Return (x, y) of the center of cell containing provided text 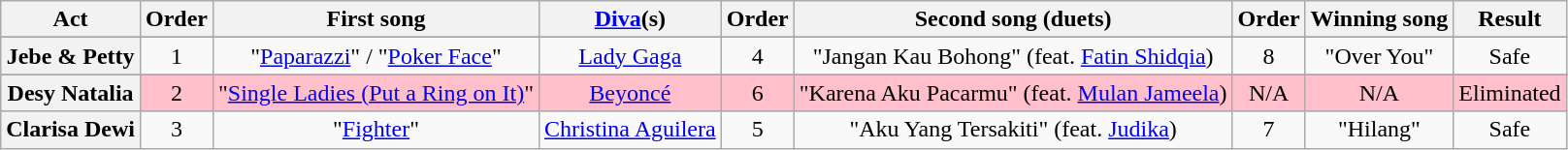
First song (376, 19)
Winning song (1380, 19)
8 (1269, 56)
"Over You" (1380, 56)
"Karena Aku Pacarmu" (feat. Mulan Jameela) (1013, 93)
Jebe & Petty (71, 56)
7 (1269, 130)
5 (757, 130)
2 (177, 93)
6 (757, 93)
"Aku Yang Tersakiti" (feat. Judika) (1013, 130)
Diva(s) (630, 19)
Act (71, 19)
1 (177, 56)
Lady Gaga (630, 56)
"Hilang" (1380, 130)
"Fighter" (376, 130)
Eliminated (1510, 93)
Beyoncé (630, 93)
Second song (duets) (1013, 19)
Christina Aguilera (630, 130)
"Jangan Kau Bohong" (feat. Fatin Shidqia) (1013, 56)
3 (177, 130)
"Paparazzi" / "Poker Face" (376, 56)
4 (757, 56)
Desy Natalia (71, 93)
Clarisa Dewi (71, 130)
"Single Ladies (Put a Ring on It)" (376, 93)
Result (1510, 19)
